Detect which cell encompasses the target text, then output its (x, y) center coordinate. 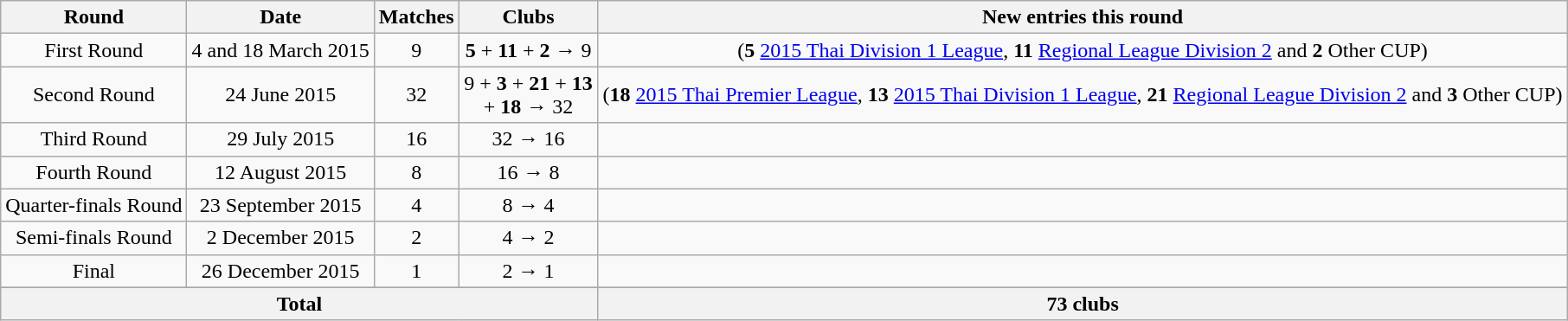
29 July 2015 (280, 139)
32 (416, 95)
4 → 2 (528, 238)
4 (416, 205)
23 September 2015 (280, 205)
16 (416, 139)
26 December 2015 (280, 271)
Third Round (93, 139)
Quarter-finals Round (93, 205)
(5 2015 Thai Division 1 League, 11 Regional League Division 2 and 2 Other CUP) (1083, 50)
Second Round (93, 95)
Total (299, 304)
2 → 1 (528, 271)
(18 2015 Thai Premier League, 13 2015 Thai Division 1 League, 21 Regional League Division 2 and 3 Other CUP) (1083, 95)
Clubs (528, 17)
2 December 2015 (280, 238)
Round (93, 17)
16 → 8 (528, 172)
Fourth Round (93, 172)
New entries this round (1083, 17)
8 (416, 172)
Date (280, 17)
9 (416, 50)
12 August 2015 (280, 172)
8 → 4 (528, 205)
5 + 11 + 2 → 9 (528, 50)
Matches (416, 17)
4 and 18 March 2015 (280, 50)
73 clubs (1083, 304)
32 → 16 (528, 139)
Semi-finals Round (93, 238)
9 + 3 + 21 + 13 + 18 → 32 (528, 95)
2 (416, 238)
First Round (93, 50)
Final (93, 271)
24 June 2015 (280, 95)
1 (416, 271)
